Scan for the cell matching the given text and deliver its (X, Y) coordinate at center. 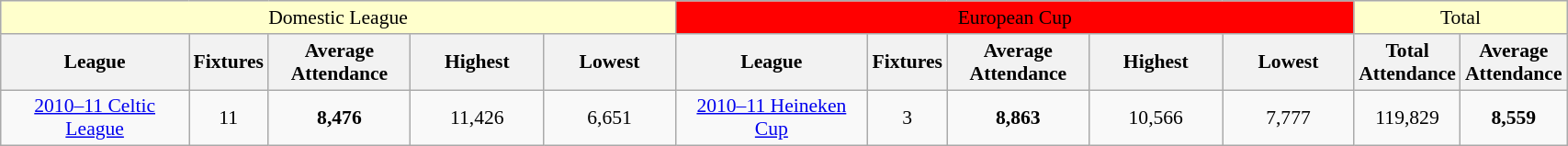
10,566 (1156, 118)
7,777 (1289, 118)
3 (907, 118)
11,426 (478, 118)
8,559 (1514, 118)
Total (1461, 17)
2010–11 Celtic League (96, 118)
6,651 (610, 118)
11 (229, 118)
Total Attendance (1407, 62)
European Cup (1014, 17)
2010–11 Heineken Cup (772, 118)
Domestic League (338, 17)
8,476 (340, 118)
8,863 (1018, 118)
119,829 (1407, 118)
